Search for the cell housing the specified text and yield its [X, Y] center coordinate. 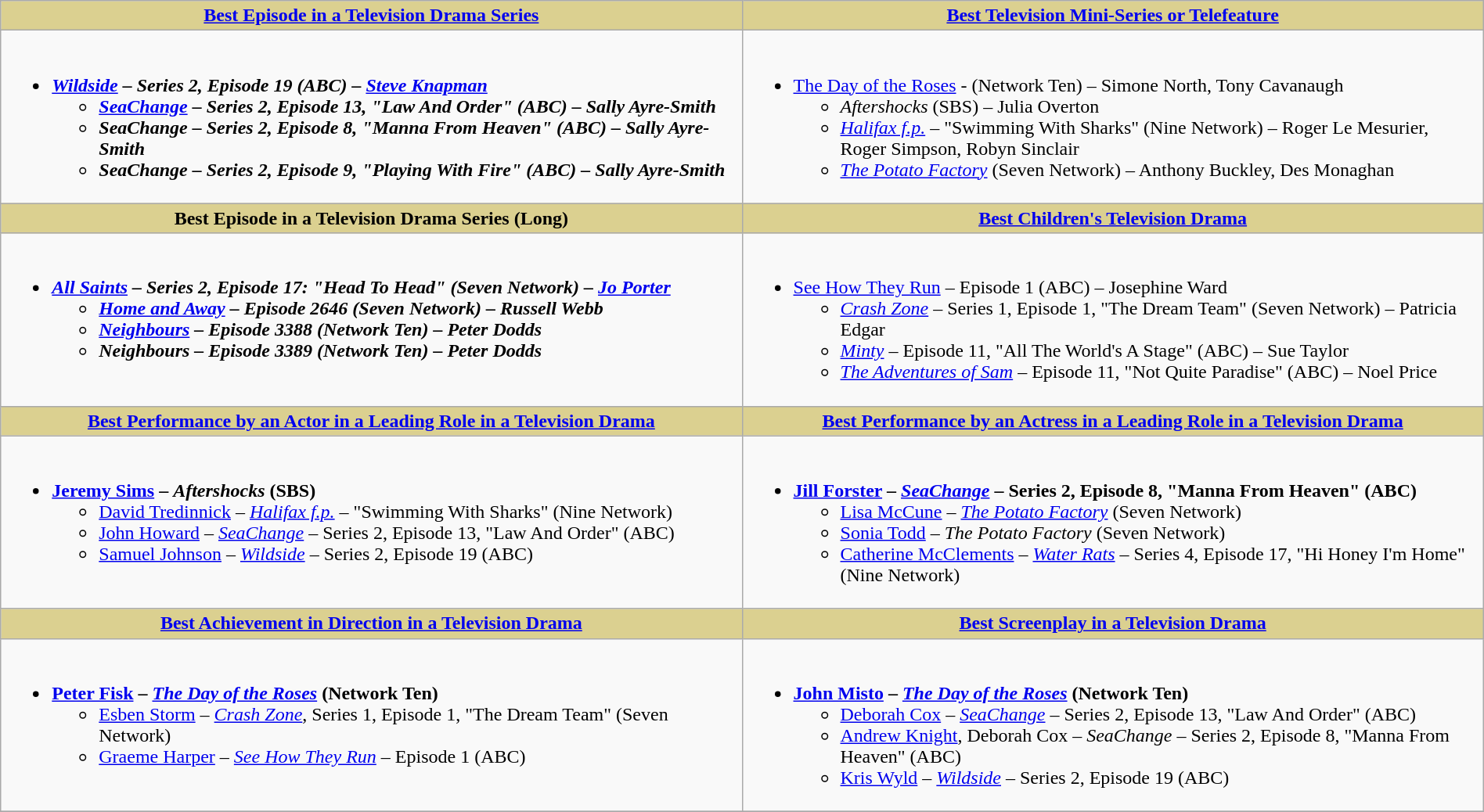
Best Television Mini-Series or Telefeature [1113, 16]
Best Performance by an Actor in a Leading Role in a Television Drama [371, 421]
Best Achievement in Direction in a Television Drama [371, 623]
Best Episode in a Television Drama Series [371, 16]
Best Children's Television Drama [1113, 218]
Best Performance by an Actress in a Leading Role in a Television Drama [1113, 421]
Best Screenplay in a Television Drama [1113, 623]
Best Episode in a Television Drama Series (Long) [371, 218]
